Find where the given text appears and provide that cell's center as (X, Y) coordinate. 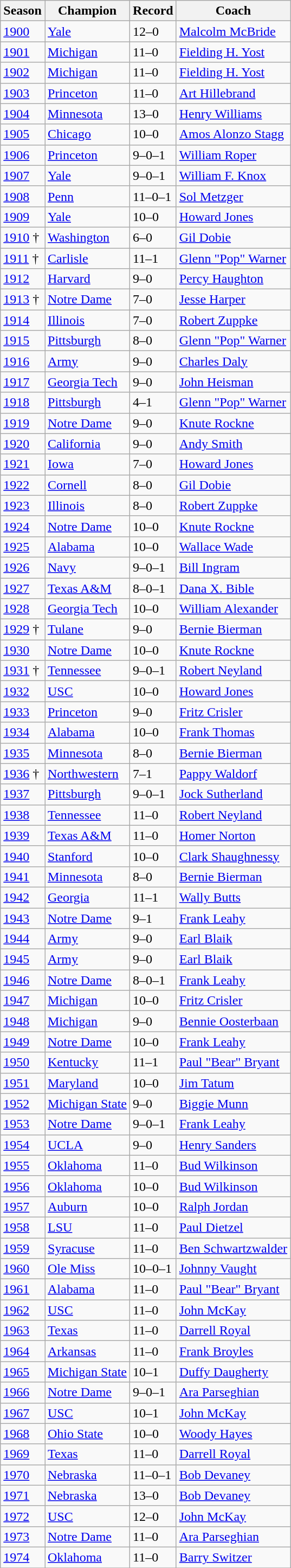
1925 (23, 547)
1923 (23, 506)
1955 (23, 1165)
1900 (23, 31)
Jim Tatum (233, 1083)
1921 (23, 464)
Paul Dietzel (233, 1227)
1959 (23, 1248)
Ohio State (87, 1434)
Malcolm McBride (233, 31)
Bennie Oosterbaan (233, 1021)
1971 (23, 1495)
Pappy Waldorf (233, 774)
1940 (23, 856)
Coach (233, 11)
1906 (23, 155)
Sol Metzger (233, 196)
1949 (23, 1042)
1937 (23, 794)
1958 (23, 1227)
1932 (23, 691)
Percy Haughton (233, 279)
1938 (23, 815)
John Heisman (233, 382)
Andy Smith (233, 444)
1929 † (23, 630)
Woody Hayes (233, 1434)
1963 (23, 1331)
California (87, 444)
1903 (23, 93)
Homer Norton (233, 835)
1942 (23, 897)
Auburn (87, 1207)
1939 (23, 835)
William Alexander (233, 609)
1954 (23, 1145)
1943 (23, 918)
1919 (23, 423)
1969 (23, 1454)
Tulane (87, 630)
Season (23, 11)
7–1 (153, 774)
Jock Sutherland (233, 794)
1957 (23, 1207)
1945 (23, 960)
1913 † (23, 300)
Art Hillebrand (233, 93)
William F. Knox (233, 176)
1908 (23, 196)
1950 (23, 1062)
1915 (23, 341)
Henry Sanders (233, 1145)
1952 (23, 1104)
Washington (87, 237)
Duffy Daugherty (233, 1372)
Ole Miss (87, 1269)
1935 (23, 753)
4–1 (153, 403)
Dana X. Bible (233, 588)
1930 (23, 650)
Wally Butts (233, 897)
Champion (87, 11)
1947 (23, 1001)
1966 (23, 1392)
Georgia (87, 897)
9–1 (153, 918)
Frank Broyles (233, 1351)
1933 (23, 712)
1920 (23, 444)
1924 (23, 526)
Arkansas (87, 1351)
Record (153, 11)
1967 (23, 1413)
1970 (23, 1475)
1910 † (23, 237)
1907 (23, 176)
Jesse Harper (233, 300)
1912 (23, 279)
Charles Daly (233, 361)
1911 † (23, 258)
1951 (23, 1083)
1974 (23, 1557)
1916 (23, 361)
LSU (87, 1227)
Barry Switzer (233, 1557)
1928 (23, 609)
1944 (23, 939)
Chicago (87, 134)
1902 (23, 73)
1927 (23, 588)
1936 † (23, 774)
Cornell (87, 485)
1934 (23, 733)
1905 (23, 134)
Amos Alonzo Stagg (233, 134)
1965 (23, 1372)
Penn (87, 196)
Ralph Jordan (233, 1207)
1901 (23, 52)
1956 (23, 1186)
1973 (23, 1537)
1953 (23, 1124)
1931 † (23, 671)
1964 (23, 1351)
1941 (23, 877)
Maryland (87, 1083)
1946 (23, 980)
1917 (23, 382)
Clark Shaughnessy (233, 856)
1962 (23, 1310)
6–0 (153, 237)
1904 (23, 114)
1922 (23, 485)
Syracuse (87, 1248)
Biggie Munn (233, 1104)
1961 (23, 1290)
Frank Thomas (233, 733)
1960 (23, 1269)
Harvard (87, 279)
Navy (87, 567)
Iowa (87, 464)
Northwestern (87, 774)
Ben Schwartzwalder (233, 1248)
1972 (23, 1516)
Henry Williams (233, 114)
Johnny Vaught (233, 1269)
William Roper (233, 155)
Kentucky (87, 1062)
Wallace Wade (233, 547)
1948 (23, 1021)
1918 (23, 403)
1968 (23, 1434)
Carlisle (87, 258)
10–0–1 (153, 1269)
1909 (23, 217)
1914 (23, 320)
UCLA (87, 1145)
1926 (23, 567)
Bill Ingram (233, 567)
Stanford (87, 856)
